Pinpoint the cell where the given text exists, returning its [X, Y] midpoint coordinate. 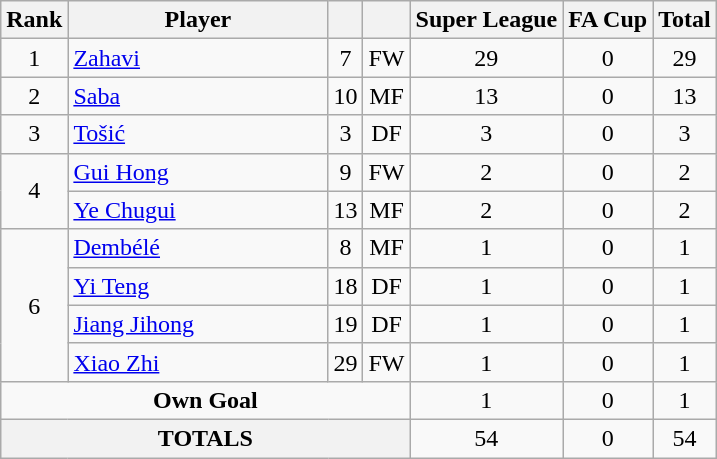
Own Goal [206, 400]
18 [346, 286]
8 [346, 248]
Dembélé [198, 248]
Player [198, 20]
Rank [34, 20]
Gui Hong [198, 172]
6 [34, 305]
TOTALS [206, 438]
Tošić [198, 134]
Yi Teng [198, 286]
Total [685, 20]
Xiao Zhi [198, 362]
Zahavi [198, 58]
4 [34, 191]
7 [346, 58]
10 [346, 96]
Super League [486, 20]
19 [346, 324]
Ye Chugui [198, 210]
Jiang Jihong [198, 324]
Saba [198, 96]
FA Cup [608, 20]
9 [346, 172]
